Identify which cell holds the provided text, then report its (X, Y) central coordinate. 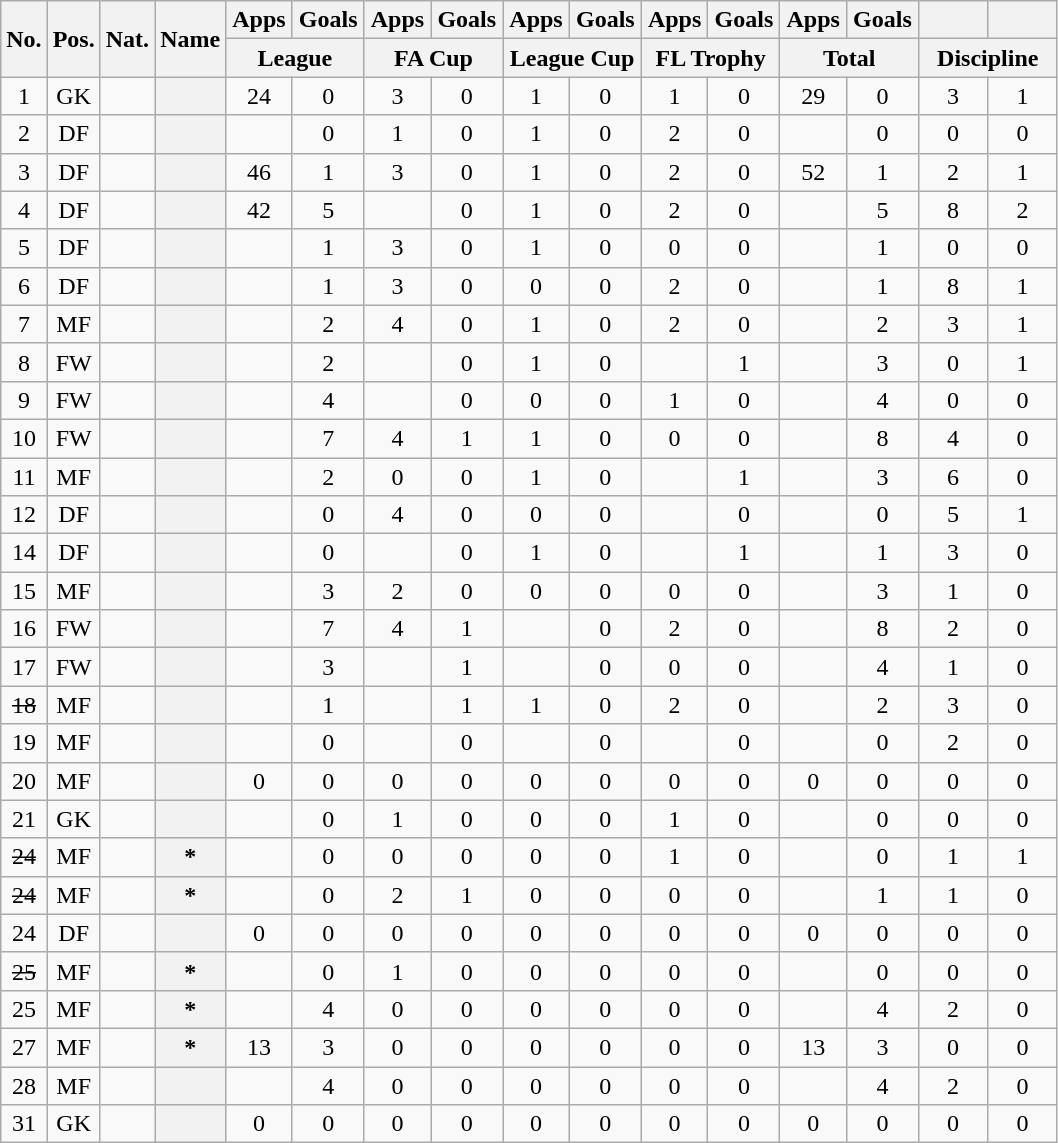
No. (24, 39)
League Cup (572, 58)
Nat. (127, 39)
17 (24, 667)
18 (24, 705)
15 (24, 591)
42 (260, 210)
Name (190, 39)
16 (24, 629)
FL Trophy (710, 58)
20 (24, 781)
21 (24, 819)
12 (24, 515)
52 (814, 172)
46 (260, 172)
11 (24, 477)
League (296, 58)
14 (24, 553)
27 (24, 1047)
Discipline (988, 58)
19 (24, 743)
31 (24, 1124)
10 (24, 438)
Pos. (74, 39)
9 (24, 400)
FA Cup (434, 58)
Total (850, 58)
29 (814, 96)
28 (24, 1085)
